Output the (x, y) coordinate of the center of the cell containing the given text.  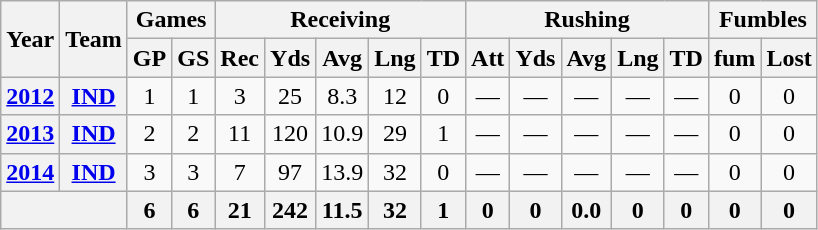
Receiving (340, 20)
7 (240, 172)
Team (94, 39)
fum (734, 58)
97 (290, 172)
0.0 (586, 210)
8.3 (342, 96)
12 (395, 96)
2012 (30, 96)
Games (170, 20)
Year (30, 39)
Lost (789, 58)
11.5 (342, 210)
2014 (30, 172)
10.9 (342, 134)
25 (290, 96)
Rushing (588, 20)
2013 (30, 134)
Fumbles (762, 20)
120 (290, 134)
29 (395, 134)
Rec (240, 58)
242 (290, 210)
21 (240, 210)
11 (240, 134)
13.9 (342, 172)
GS (194, 58)
GP (149, 58)
Att (488, 58)
